Return (x, y) of the center of cell containing provided text 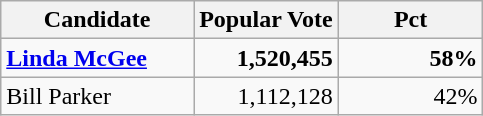
1,520,455 (266, 58)
Linda McGee (98, 58)
Popular Vote (266, 20)
Bill Parker (98, 96)
Pct (410, 20)
42% (410, 96)
Candidate (98, 20)
58% (410, 58)
1,112,128 (266, 96)
